Scan for the cell matching the given text and deliver its [X, Y] coordinate at center. 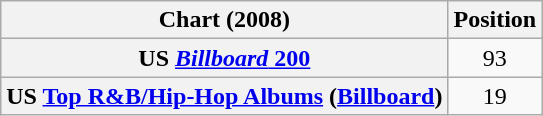
US Billboard 200 [224, 58]
19 [495, 96]
Chart (2008) [224, 20]
Position [495, 20]
US Top R&B/Hip-Hop Albums (Billboard) [224, 96]
93 [495, 58]
